Scan for the cell matching the given text and deliver its (x, y) coordinate at center. 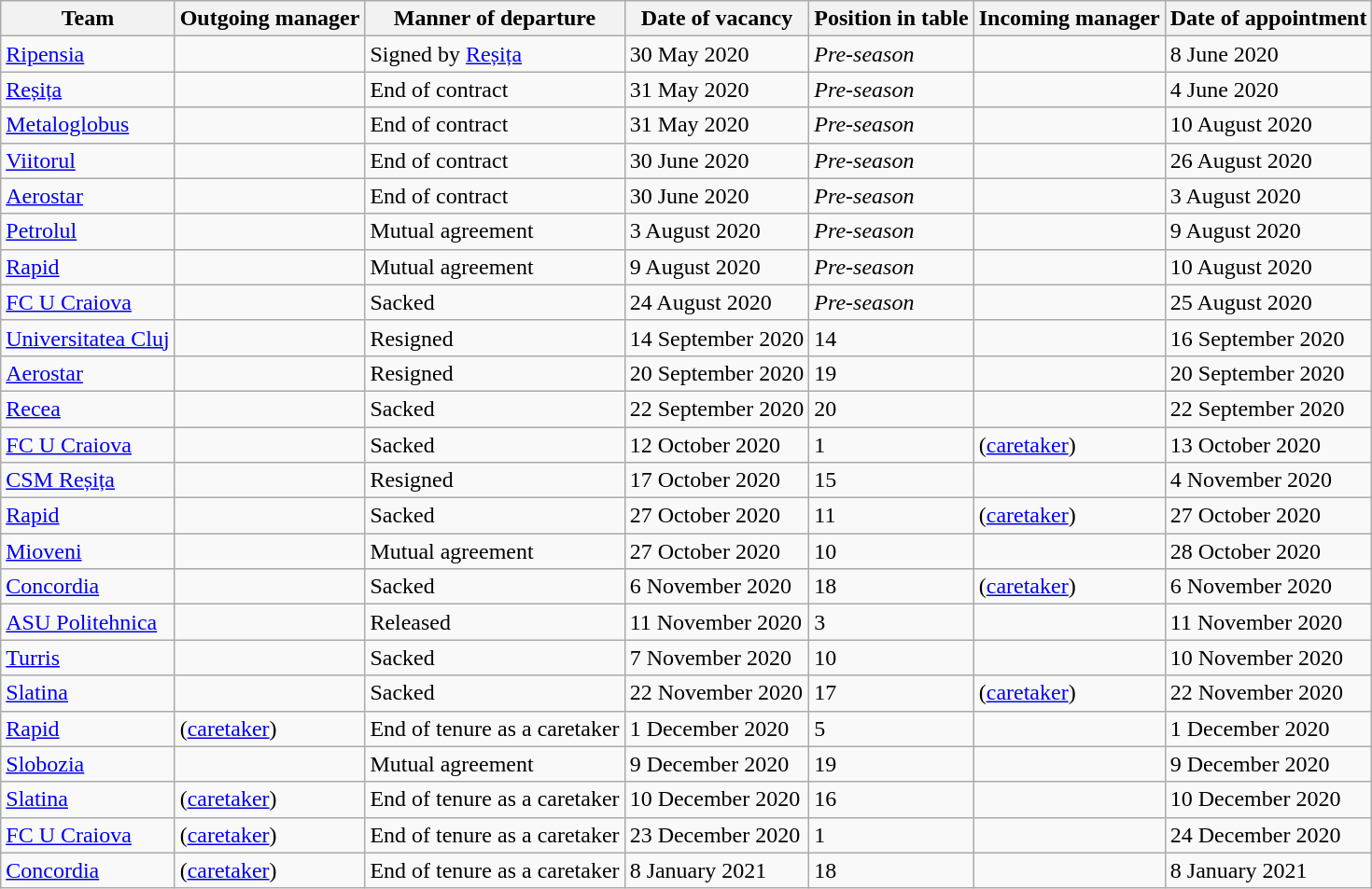
8 June 2020 (1268, 54)
15 (891, 480)
Reșița (88, 90)
30 May 2020 (717, 54)
Incoming manager (1070, 19)
Position in table (891, 19)
28 October 2020 (1268, 551)
16 (891, 799)
5 (891, 729)
Outgoing manager (270, 19)
3 (891, 622)
Recea (88, 409)
13 October 2020 (1268, 445)
Ripensia (88, 54)
14 September 2020 (717, 338)
26 August 2020 (1268, 160)
17 October 2020 (717, 480)
4 November 2020 (1268, 480)
Metaloglobus (88, 125)
17 (891, 693)
Team (88, 19)
Universitatea Cluj (88, 338)
20 (891, 409)
Date of vacancy (717, 19)
CSM Reșița (88, 480)
Date of appointment (1268, 19)
11 (891, 516)
23 December 2020 (717, 835)
24 December 2020 (1268, 835)
25 August 2020 (1268, 302)
Mioveni (88, 551)
Slobozia (88, 764)
14 (891, 338)
Turris (88, 658)
12 October 2020 (717, 445)
24 August 2020 (717, 302)
Viitorul (88, 160)
7 November 2020 (717, 658)
Signed by Reșița (495, 54)
16 September 2020 (1268, 338)
4 June 2020 (1268, 90)
Released (495, 622)
Petrolul (88, 231)
10 November 2020 (1268, 658)
Manner of departure (495, 19)
ASU Politehnica (88, 622)
